Capture the cell that displays the provided text and extract its (X, Y) central coordinate. 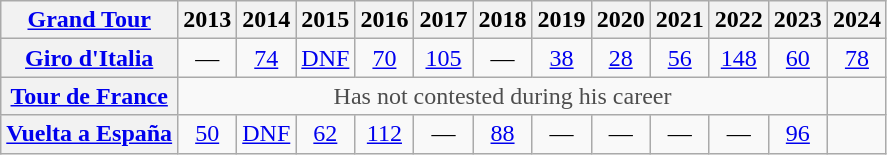
Tour de France (90, 96)
2020 (620, 20)
62 (326, 134)
Vuelta a España (90, 134)
2013 (208, 20)
2021 (680, 20)
78 (856, 58)
2017 (444, 20)
2023 (798, 20)
60 (798, 58)
2015 (326, 20)
2019 (562, 20)
38 (562, 58)
74 (266, 58)
2014 (266, 20)
112 (384, 134)
Has not contested during his career (503, 96)
2016 (384, 20)
28 (620, 58)
2024 (856, 20)
2018 (502, 20)
70 (384, 58)
56 (680, 58)
50 (208, 134)
88 (502, 134)
Grand Tour (90, 20)
2022 (738, 20)
148 (738, 58)
105 (444, 58)
Giro d'Italia (90, 58)
96 (798, 134)
